Find where the given text appears and provide that cell's center as [x, y] coordinate. 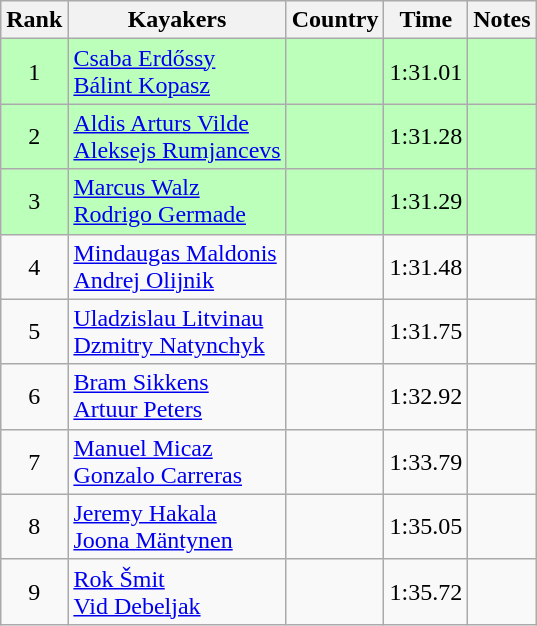
Jeremy HakalaJoona Mäntynen [177, 526]
Rok ŠmitVid Debeljak [177, 592]
5 [34, 332]
8 [34, 526]
3 [34, 202]
4 [34, 266]
Rank [34, 20]
1:35.72 [426, 592]
Bram SikkensArtuur Peters [177, 396]
1 [34, 72]
Mindaugas MaldonisAndrej Olijnik [177, 266]
2 [34, 136]
1:35.05 [426, 526]
Time [426, 20]
1:31.48 [426, 266]
Csaba ErdőssyBálint Kopasz [177, 72]
Country [335, 20]
Notes [502, 20]
9 [34, 592]
1:31.01 [426, 72]
Kayakers [177, 20]
Uladzislau LitvinauDzmitry Natynchyk [177, 332]
1:31.75 [426, 332]
1:32.92 [426, 396]
Aldis Arturs VildeAleksejs Rumjancevs [177, 136]
1:31.28 [426, 136]
1:31.29 [426, 202]
7 [34, 462]
1:33.79 [426, 462]
Marcus WalzRodrigo Germade [177, 202]
Manuel MicazGonzalo Carreras [177, 462]
6 [34, 396]
